Capture the cell that displays the provided text and extract its (X, Y) central coordinate. 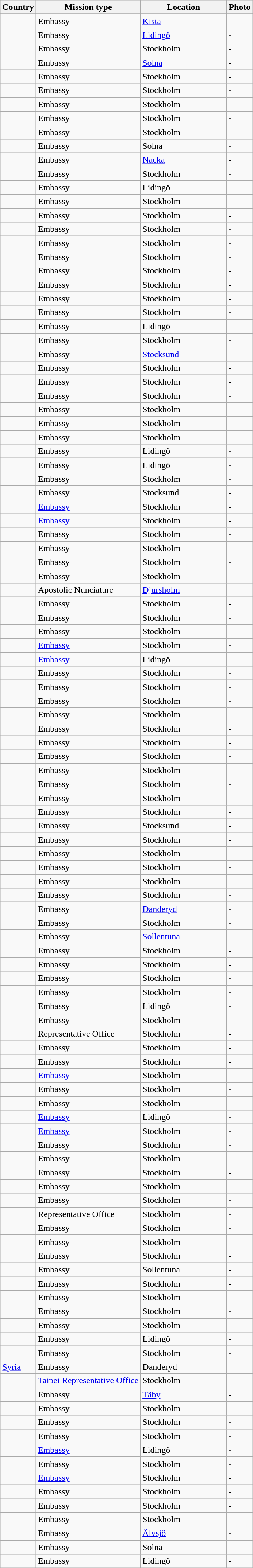
Apostolic Nunciature (88, 590)
Älvsjö (184, 1533)
Täby (184, 1395)
Syria (18, 1367)
Djursholm (184, 590)
Taipei Representative Office (88, 1381)
Kista (184, 21)
Mission type (88, 7)
Photo (239, 7)
Country (18, 7)
Location (184, 7)
Nacka (184, 160)
